Extract the [X, Y] coordinate from the center of the cell holding the provided text.  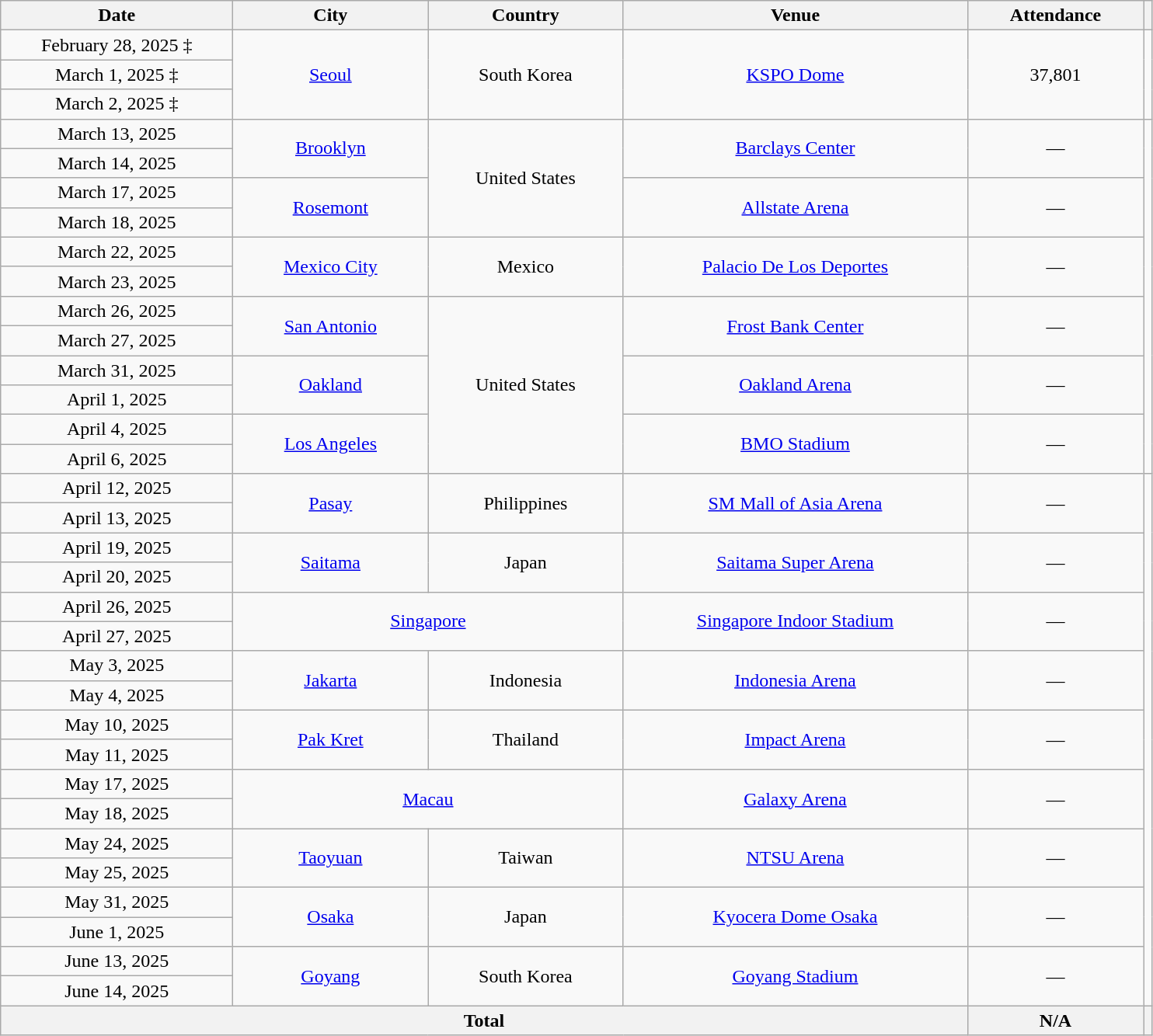
Indonesia Arena [796, 680]
Osaka [331, 917]
February 28, 2025 ‡ [117, 45]
April 6, 2025 [117, 459]
Country [525, 16]
Mexico [525, 266]
Oakland [331, 385]
Galaxy Arena [796, 798]
Total [484, 1020]
March 1, 2025 ‡ [117, 75]
Venue [796, 16]
May 31, 2025 [117, 902]
March 17, 2025 [117, 193]
March 27, 2025 [117, 340]
April 27, 2025 [117, 636]
May 3, 2025 [117, 666]
Macau [428, 798]
April 4, 2025 [117, 429]
March 2, 2025 ‡ [117, 104]
Barclays Center [796, 148]
Saitama [331, 562]
March 18, 2025 [117, 222]
Singapore Indoor Stadium [796, 621]
Attendance [1055, 16]
May 17, 2025 [117, 784]
Jakarta [331, 680]
Impact Arena [796, 739]
April 13, 2025 [117, 518]
March 14, 2025 [117, 163]
Brooklyn [331, 148]
Oakland Arena [796, 385]
May 25, 2025 [117, 873]
Saitama Super Arena [796, 562]
City [331, 16]
Indonesia [525, 680]
May 18, 2025 [117, 813]
April 26, 2025 [117, 607]
NTSU Arena [796, 857]
Kyocera Dome Osaka [796, 917]
Goyang [331, 976]
June 1, 2025 [117, 932]
Palacio De Los Deportes [796, 266]
March 23, 2025 [117, 281]
KSPO Dome [796, 75]
Goyang Stadium [796, 976]
Taoyuan [331, 857]
37,801 [1055, 75]
Taiwan [525, 857]
Mexico City [331, 266]
Date [117, 16]
Los Angeles [331, 444]
April 19, 2025 [117, 548]
May 24, 2025 [117, 843]
May 11, 2025 [117, 754]
Philippines [525, 503]
June 14, 2025 [117, 991]
May 10, 2025 [117, 725]
Pasay [331, 503]
Frost Bank Center [796, 325]
May 4, 2025 [117, 695]
Rosemont [331, 207]
San Antonio [331, 325]
Allstate Arena [796, 207]
April 1, 2025 [117, 400]
Singapore [428, 621]
March 26, 2025 [117, 311]
Pak Kret [331, 739]
March 22, 2025 [117, 252]
April 20, 2025 [117, 577]
June 13, 2025 [117, 961]
BMO Stadium [796, 444]
March 13, 2025 [117, 134]
Seoul [331, 75]
Thailand [525, 739]
N/A [1055, 1020]
March 31, 2025 [117, 370]
April 12, 2025 [117, 488]
SM Mall of Asia Arena [796, 503]
